Output the (x, y) coordinate of the center of the cell containing the given text.  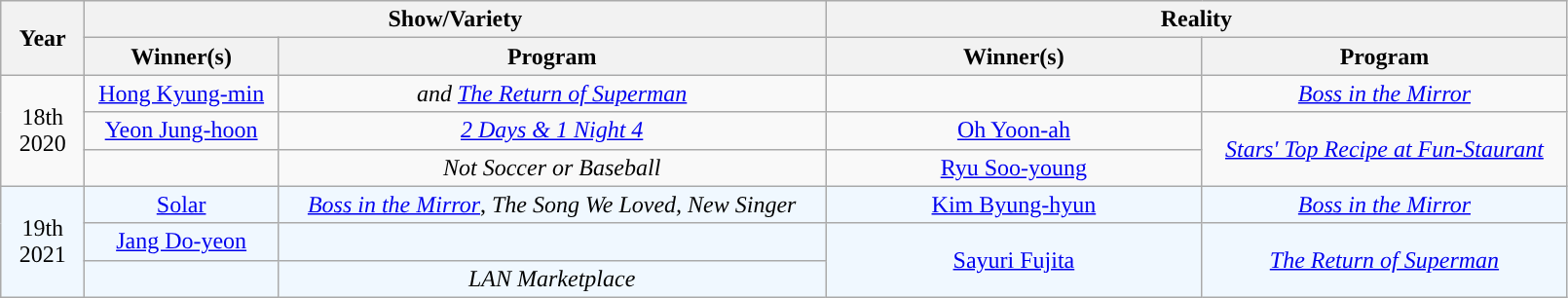
Stars' Top Recipe at Fun-Staurant (1385, 149)
Jang Do-yeon (181, 242)
18th2020 (43, 130)
Yeon Jung-hoon (181, 130)
The Return of Superman (1385, 260)
Oh Yoon-ah (1014, 130)
Sayuri Fujita (1014, 260)
Kim Byung-hyun (1014, 205)
Year (43, 38)
Not Soccer or Baseball (551, 168)
2 Days & 1 Night 4 (551, 130)
LAN Marketplace (551, 279)
and The Return of Superman (551, 93)
Show/Variety (456, 19)
19th2021 (43, 242)
Boss in the Mirror, The Song We Loved, New Singer (551, 205)
Hong Kyung-min (181, 93)
Ryu Soo-young (1014, 168)
Solar (181, 205)
Reality (1196, 19)
